Return (X, Y) of the center of cell containing provided text 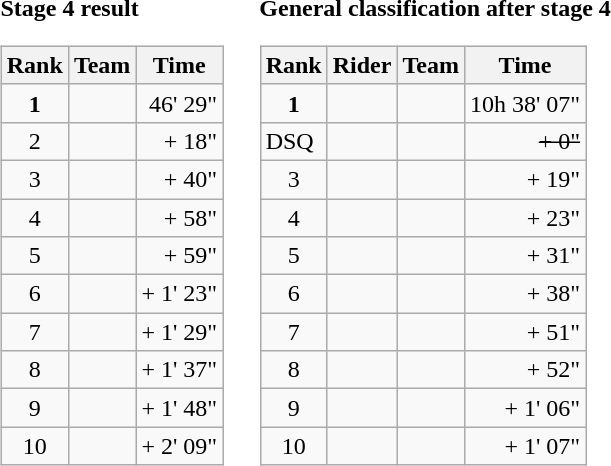
+ 59" (180, 256)
+ 23" (524, 217)
+ 1' 48" (180, 408)
+ 51" (524, 332)
+ 40" (180, 179)
+ 2' 09" (180, 446)
+ 31" (524, 256)
DSQ (294, 141)
+ 52" (524, 370)
+ 58" (180, 217)
Rider (362, 65)
+ 1' 07" (524, 446)
+ 1' 06" (524, 408)
+ 1' 23" (180, 294)
+ 19" (524, 179)
+ 1' 29" (180, 332)
+ 38" (524, 294)
+ 18" (180, 141)
46' 29" (180, 103)
2 (34, 141)
+ 0" (524, 141)
+ 1' 37" (180, 370)
10h 38' 07" (524, 103)
